Extract the (X, Y) coordinate from the center of the cell holding the provided text.  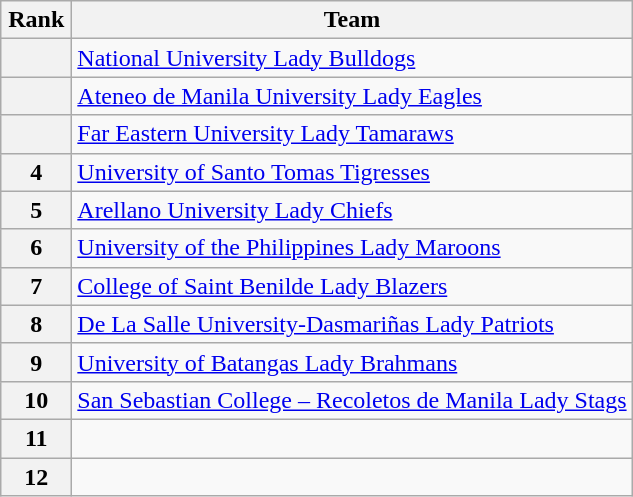
5 (36, 210)
University of Santo Tomas Tigresses (352, 172)
Team (352, 20)
12 (36, 477)
Arellano University Lady Chiefs (352, 210)
De La Salle University-Dasmariñas Lady Patriots (352, 324)
San Sebastian College – Recoletos de Manila Lady Stags (352, 400)
10 (36, 400)
8 (36, 324)
University of Batangas Lady Brahmans (352, 362)
11 (36, 438)
Far Eastern University Lady Tamaraws (352, 134)
4 (36, 172)
University of the Philippines Lady Maroons (352, 248)
College of Saint Benilde Lady Blazers (352, 286)
9 (36, 362)
7 (36, 286)
Ateneo de Manila University Lady Eagles (352, 96)
National University Lady Bulldogs (352, 58)
Rank (36, 20)
6 (36, 248)
